Pinpoint the cell where the given text exists, returning its (x, y) midpoint coordinate. 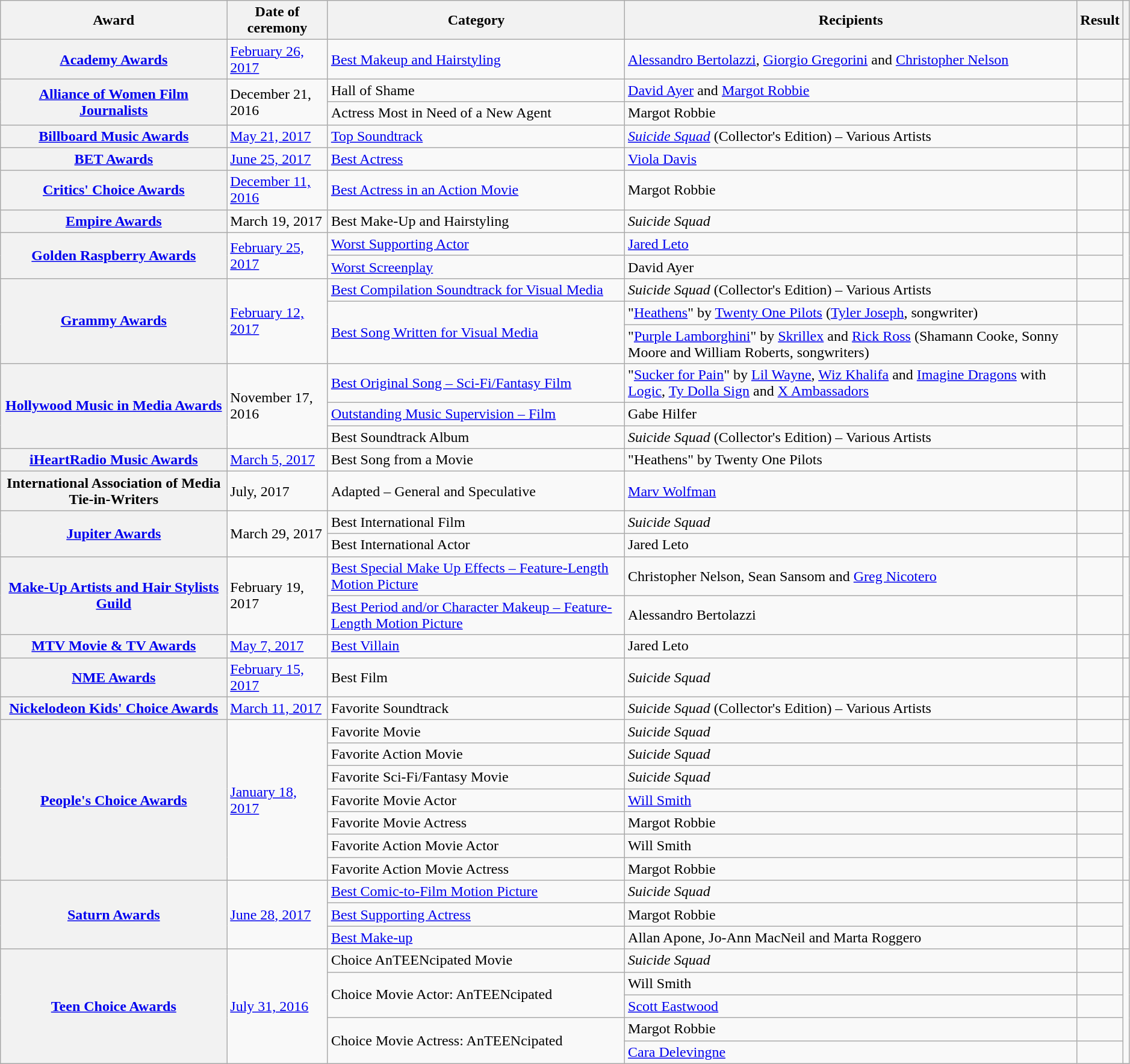
Viola Davis (851, 159)
Choice Movie Actress: AnTEENcipated (476, 1041)
Best Actress (476, 159)
Hall of Shame (476, 90)
Hollywood Music in Media Awards (114, 406)
Best Make-Up and Hairstyling (476, 221)
Choice AnTEENcipated Movie (476, 960)
Favorite Sci-Fi/Fantasy Movie (476, 777)
Date of ceremony (278, 20)
Worst Screenplay (476, 267)
David Ayer (851, 267)
"Heathens" by Twenty One Pilots (851, 460)
Jupiter Awards (114, 534)
David Ayer and Margot Robbie (851, 90)
Result (1100, 20)
Recipients (851, 20)
Best Actress in an Action Movie (476, 190)
MTV Movie & TV Awards (114, 646)
Best International Film (476, 522)
May 21, 2017 (278, 136)
Alessandro Bertolazzi, Giorgio Gregorini and Christopher Nelson (851, 59)
Best Original Song – Sci-Fi/Fantasy Film (476, 383)
February 26, 2017 (278, 59)
Award (114, 20)
NME Awards (114, 677)
Saturn Awards (114, 915)
Alessandro Bertolazzi (851, 615)
Grammy Awards (114, 320)
"Purple Lamborghini" by Skrillex and Rick Ross (Shamann Cooke, Sonny Moore and William Roberts, songwriters) (851, 343)
Best International Actor (476, 545)
Critics' Choice Awards (114, 190)
Best Compilation Soundtrack for Visual Media (476, 290)
Category (476, 20)
iHeartRadio Music Awards (114, 460)
December 21, 2016 (278, 102)
BET Awards (114, 159)
June 25, 2017 (278, 159)
Gabe Hilfer (851, 414)
Top Soundtrack (476, 136)
December 11, 2016 (278, 190)
Adapted – General and Speculative (476, 491)
Favorite Action Movie Actress (476, 869)
"Heathens" by Twenty One Pilots (Tyler Joseph, songwriter) (851, 313)
Best Soundtrack Album (476, 437)
"Sucker for Pain" by Lil Wayne, Wiz Khalifa and Imagine Dragons with Logic, Ty Dolla Sign and X Ambassadors (851, 383)
People's Choice Awards (114, 800)
Best Supporting Actress (476, 915)
July, 2017 (278, 491)
Best Film (476, 677)
Billboard Music Awards (114, 136)
Best Special Make Up Effects – Feature-Length Motion Picture (476, 576)
Favorite Soundtrack (476, 708)
March 5, 2017 (278, 460)
Golden Raspberry Awards (114, 255)
Favorite Action Movie (476, 754)
July 31, 2016 (278, 1006)
February 19, 2017 (278, 596)
Teen Choice Awards (114, 1006)
Actress Most in Need of a New Agent (476, 113)
Favorite Movie Actress (476, 823)
Make-Up Artists and Hair Stylists Guild (114, 596)
March 11, 2017 (278, 708)
Best Comic-to-Film Motion Picture (476, 892)
November 17, 2016 (278, 406)
Academy Awards (114, 59)
May 7, 2017 (278, 646)
Favorite Movie (476, 731)
Cara Delevingne (851, 1052)
Favorite Action Movie Actor (476, 846)
Best Make-up (476, 938)
Empire Awards (114, 221)
February 15, 2017 (278, 677)
Best Song Written for Visual Media (476, 332)
March 19, 2017 (278, 221)
March 29, 2017 (278, 534)
International Association of Media Tie-in-Writers (114, 491)
Christopher Nelson, Sean Sansom and Greg Nicotero (851, 576)
Best Makeup and Hairstyling (476, 59)
Choice Movie Actor: AnTEENcipated (476, 995)
Best Villain (476, 646)
Outstanding Music Supervision – Film (476, 414)
Nickelodeon Kids' Choice Awards (114, 708)
January 18, 2017 (278, 800)
Favorite Movie Actor (476, 800)
Best Period and/or Character Makeup – Feature-Length Motion Picture (476, 615)
Marv Wolfman (851, 491)
Worst Supporting Actor (476, 244)
February 12, 2017 (278, 320)
February 25, 2017 (278, 255)
Alliance of Women Film Journalists (114, 102)
Best Song from a Movie (476, 460)
Allan Apone, Jo-Ann MacNeil and Marta Roggero (851, 938)
Scott Eastwood (851, 1006)
June 28, 2017 (278, 915)
